Scan for the cell matching the given text and deliver its (X, Y) coordinate at center. 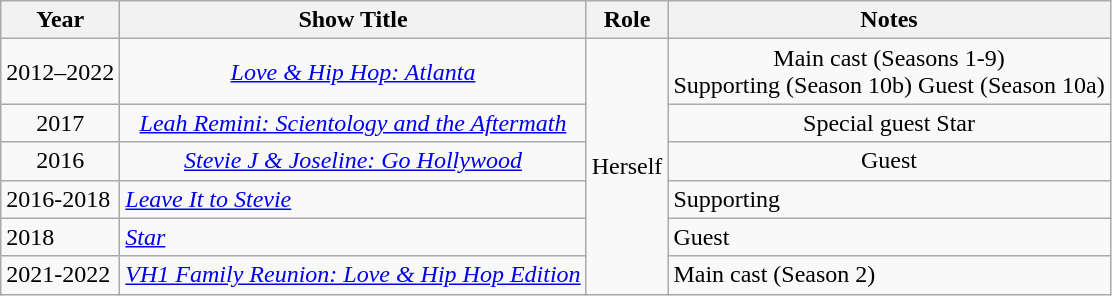
Supporting (889, 199)
2016-2018 (60, 199)
Main cast (Seasons 1-9)Supporting (Season 10b) Guest (Season 10a) (889, 72)
Herself (627, 166)
2016 (60, 161)
Show Title (353, 20)
Role (627, 20)
VH1 Family Reunion: Love & Hip Hop Edition (353, 275)
Leah Remini: Scientology and the Aftermath (353, 123)
Love & Hip Hop: Atlanta (353, 72)
Leave It to Stevie (353, 199)
Notes (889, 20)
2012–2022 (60, 72)
2018 (60, 237)
2021-2022 (60, 275)
Main cast (Season 2) (889, 275)
Year (60, 20)
Special guest Star (889, 123)
Star (353, 237)
2017 (60, 123)
Stevie J & Joseline: Go Hollywood (353, 161)
